From the cell containing the given text, extract its center point as (x, y) coordinate. 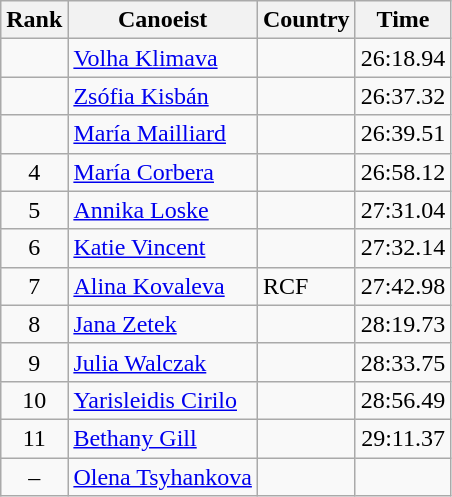
7 (34, 286)
26:18.94 (403, 58)
26:39.51 (403, 134)
9 (34, 362)
Alina Kovaleva (163, 286)
28:33.75 (403, 362)
RCF (306, 286)
4 (34, 172)
Volha Klimava (163, 58)
27:32.14 (403, 248)
Bethany Gill (163, 438)
10 (34, 400)
María Corbera (163, 172)
6 (34, 248)
27:31.04 (403, 210)
5 (34, 210)
28:56.49 (403, 400)
Canoeist (163, 20)
Yarisleidis Cirilo (163, 400)
Rank (34, 20)
– (34, 477)
Annika Loske (163, 210)
Julia Walczak (163, 362)
Zsófia Kisbán (163, 96)
Country (306, 20)
28:19.73 (403, 324)
8 (34, 324)
María Mailliard (163, 134)
11 (34, 438)
Time (403, 20)
Jana Zetek (163, 324)
26:37.32 (403, 96)
Katie Vincent (163, 248)
Olena Tsyhankova (163, 477)
29:11.37 (403, 438)
27:42.98 (403, 286)
26:58.12 (403, 172)
